From the cell containing the given text, extract its center point as (X, Y) coordinate. 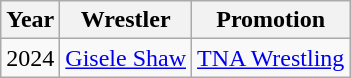
TNA Wrestling (271, 58)
Promotion (271, 20)
Year (30, 20)
2024 (30, 58)
Wrestler (126, 20)
Gisele Shaw (126, 58)
